Identify which cell holds the provided text, then report its [x, y] central coordinate. 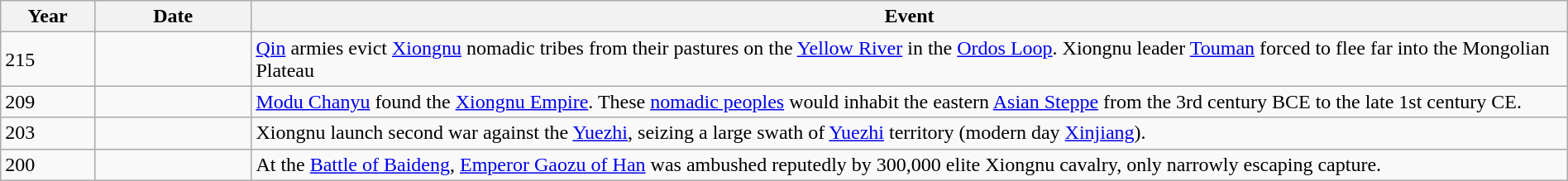
Event [910, 17]
Year [48, 17]
Date [172, 17]
Xiongnu launch second war against the Yuezhi, seizing a large swath of Yuezhi territory (modern day Xinjiang). [910, 133]
At the Battle of Baideng, Emperor Gaozu of Han was ambushed reputedly by 300,000 elite Xiongnu cavalry, only narrowly escaping capture. [910, 164]
215 [48, 60]
200 [48, 164]
203 [48, 133]
209 [48, 102]
